Provide the (x, y) coordinate of the cell's center where the given text is located.  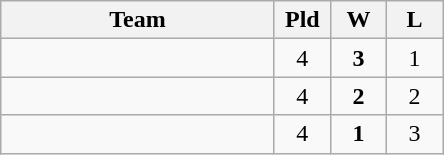
L (414, 20)
Pld (302, 20)
W (358, 20)
Team (138, 20)
